Determine the (x, y) coordinate at the center of the cell enclosing the given text.  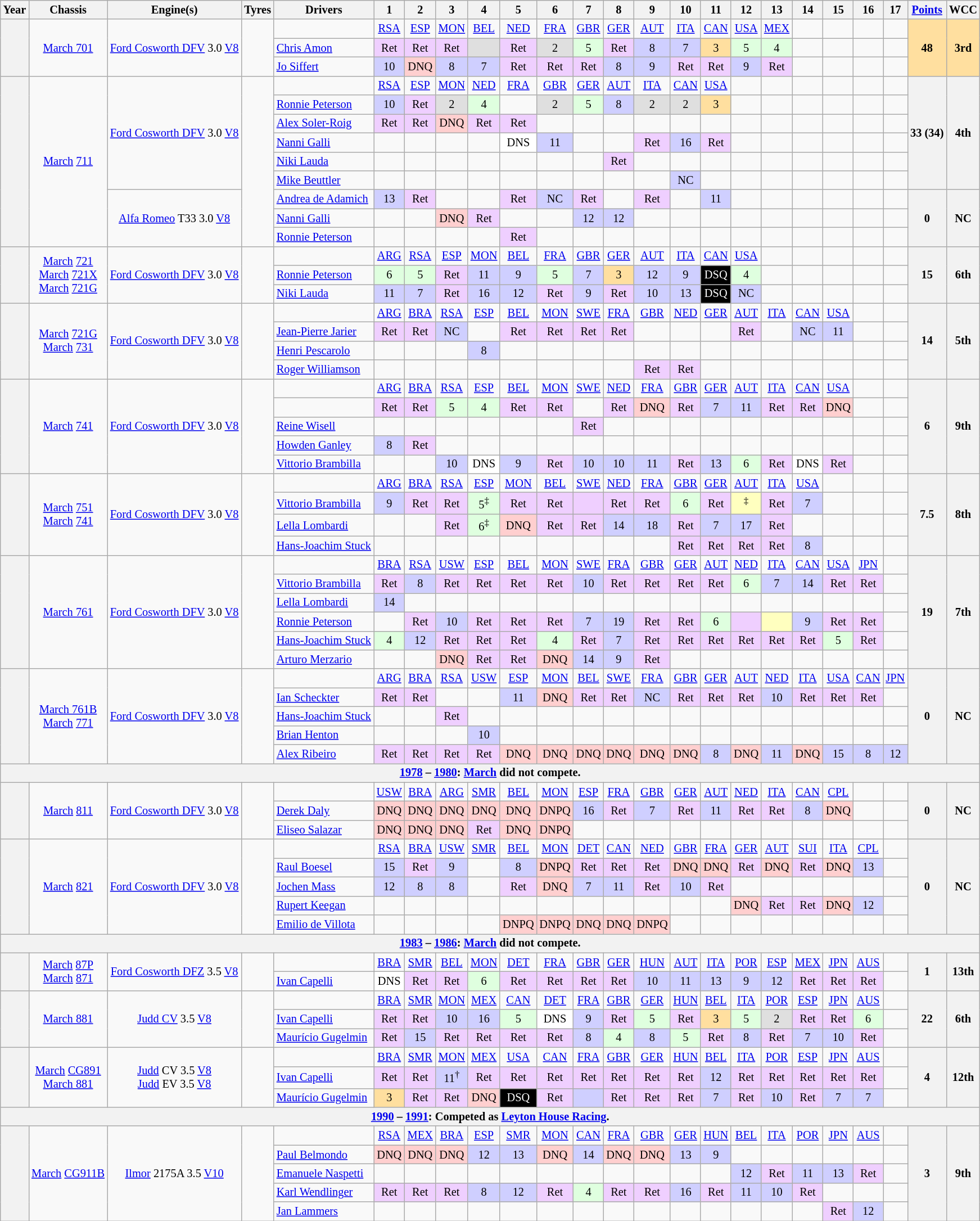
6‡ (484, 525)
1983 – 1986: March did not compete. (490, 943)
Jochen Mass (324, 886)
Andrea de Adamich (324, 199)
48 (927, 47)
1978 – 1980: March did not compete. (490, 773)
March 881 (68, 1019)
Reine Wisell (324, 426)
March 741 (68, 426)
7th (963, 612)
WCC (963, 10)
Chris Amon (324, 48)
Ford Cosworth DFZ 3.5 V8 (174, 972)
Henri Pescarolo (324, 350)
7.5 (927, 514)
Eliseo Salazar (324, 830)
5th (963, 341)
Alex Soler-Roig (324, 123)
Derek Daly (324, 810)
Karl Wendlinger (324, 1192)
Judd CV 3.5 V8Judd EV 3.5 V8 (174, 1077)
Roger Williamson (324, 370)
Judd CV 3.5 V8 (174, 1019)
Emilio de Villota (324, 924)
March 821 (68, 886)
Jean-Pierre Jarier (324, 331)
March 701 (68, 47)
Raul Boesel (324, 867)
Engine(s) (174, 10)
Rupert Keegan (324, 905)
33 (34) (927, 133)
Jo Siffert (324, 66)
Year (15, 10)
Drivers (324, 10)
4th (963, 133)
22 (927, 1019)
Paul Belmondo (324, 1155)
Arturo Merzario (324, 659)
1990 – 1991: Competed as Leyton House Racing. (490, 1116)
Brian Henton (324, 735)
5‡ (484, 503)
Tyres (258, 10)
Points (927, 10)
March CG891March 881 (68, 1077)
11† (452, 1078)
March 721GMarch 731 (68, 341)
18 (652, 525)
12th (963, 1077)
SUI (807, 849)
Ilmor 2175A 3.5 V10 (174, 1173)
Howden Ganley (324, 445)
3rd (963, 47)
Emanuele Naspetti (324, 1173)
Alfa Romeo T33 3.0 V8 (174, 218)
March CG911B (68, 1173)
13th (963, 972)
March 751March 741 (68, 514)
March 721March 721XMarch 721G (68, 274)
Alex Ribeiro (324, 754)
‡ (746, 503)
Mike Beuttler (324, 180)
March 87PMarch 871 (68, 972)
March 811 (68, 811)
March 761BMarch 771 (68, 716)
Jan Lammers (324, 1211)
8th (963, 514)
Chassis (68, 10)
Ian Scheckter (324, 697)
March 711 (68, 161)
March 761 (68, 612)
